Scan for the cell matching the given text and deliver its [x, y] coordinate at center. 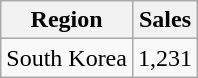
1,231 [164, 58]
Sales [164, 20]
South Korea [67, 58]
Region [67, 20]
